Return (x, y) of the center of cell containing provided text 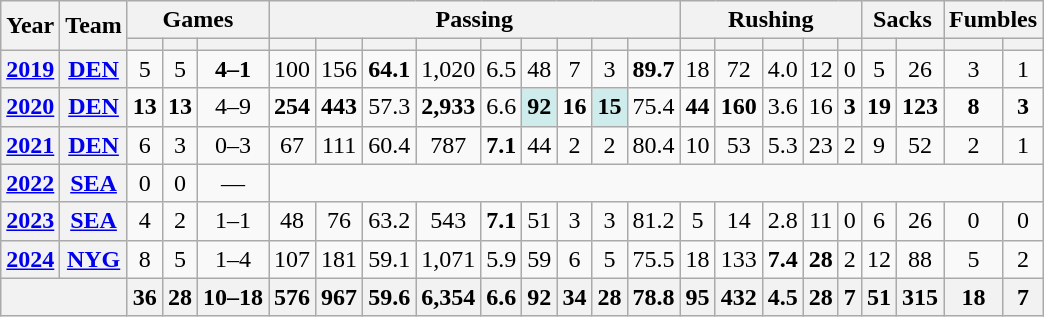
4.5 (782, 297)
60.4 (390, 145)
254 (292, 107)
4.0 (782, 69)
75.4 (654, 107)
76 (340, 221)
2.8 (782, 221)
11 (820, 221)
67 (292, 145)
3.6 (782, 107)
Team (94, 26)
2024 (30, 259)
2020 (30, 107)
156 (340, 69)
1,071 (448, 259)
34 (574, 297)
2022 (30, 183)
Passing (475, 20)
4–9 (232, 107)
95 (698, 297)
59 (540, 259)
576 (292, 297)
160 (738, 107)
57.3 (390, 107)
6,354 (448, 297)
14 (738, 221)
5.9 (502, 259)
2,933 (448, 107)
— (232, 183)
443 (340, 107)
72 (738, 69)
0–3 (232, 145)
100 (292, 69)
1,020 (448, 69)
6.5 (502, 69)
Rushing (770, 20)
133 (738, 259)
181 (340, 259)
5.3 (782, 145)
Fumbles (994, 20)
4–1 (232, 69)
78.8 (654, 297)
15 (610, 107)
59.1 (390, 259)
432 (738, 297)
315 (920, 297)
787 (448, 145)
Sacks (902, 20)
63.2 (390, 221)
1–1 (232, 221)
2021 (30, 145)
88 (920, 259)
2023 (30, 221)
64.1 (390, 69)
967 (340, 297)
23 (820, 145)
52 (920, 145)
NYG (94, 259)
1–4 (232, 259)
9 (878, 145)
19 (878, 107)
53 (738, 145)
7.4 (782, 259)
80.4 (654, 145)
75.5 (654, 259)
107 (292, 259)
Year (30, 26)
2019 (30, 69)
4 (144, 221)
10–18 (232, 297)
111 (340, 145)
36 (144, 297)
123 (920, 107)
Games (198, 20)
59.6 (390, 297)
10 (698, 145)
81.2 (654, 221)
543 (448, 221)
89.7 (654, 69)
